Determine the [x, y] coordinate at the center of the cell enclosing the given text.  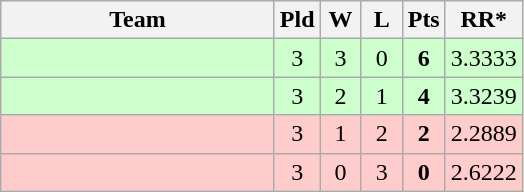
6 [424, 58]
3.3333 [484, 58]
2.6222 [484, 172]
Pts [424, 20]
L [382, 20]
Pld [297, 20]
2.2889 [484, 134]
Team [138, 20]
W [340, 20]
4 [424, 96]
RR* [484, 20]
3.3239 [484, 96]
